Pinpoint the cell where the given text exists, returning its [x, y] midpoint coordinate. 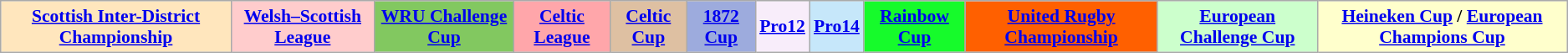
Celtic Cup [648, 27]
Celtic League [562, 27]
European Challenge Cup [1238, 27]
WRU Challenge Cup [443, 27]
Welsh–Scottish League [303, 27]
Pro14 [836, 27]
Rainbow Cup [915, 27]
Scottish Inter-District Championship [116, 27]
1872 Cup [722, 27]
Heineken Cup / European Champions Cup [1442, 27]
United Rugby Championship [1061, 27]
Pro12 [783, 27]
